Return the (x, y) coordinate for the center point of the cell that contains the specified text.  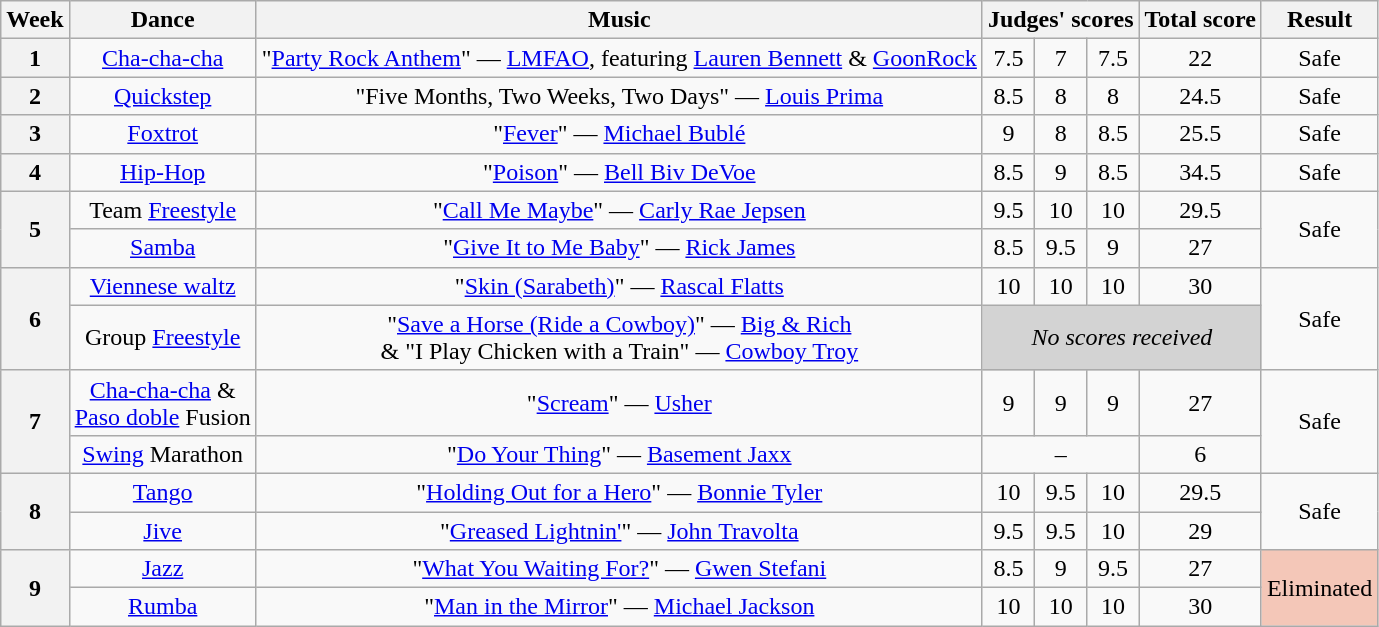
3 (35, 134)
Result (1319, 20)
"Scream" — Usher (619, 402)
"Give It to Me Baby" — Rick James (619, 248)
"Save a Horse (Ride a Cowboy)" — Big & Rich& "I Play Chicken with a Train" — Cowboy Troy (619, 338)
29 (1200, 531)
"Call Me Maybe" — Carly Rae Jepsen (619, 210)
5 (35, 229)
Jazz (162, 569)
24.5 (1200, 96)
Music (619, 20)
Eliminated (1319, 588)
Week (35, 20)
Jive (162, 531)
Foxtrot (162, 134)
"Five Months, Two Weeks, Two Days" — Louis Prima (619, 96)
Viennese waltz (162, 286)
Hip-Hop (162, 172)
34.5 (1200, 172)
25.5 (1200, 134)
Rumba (162, 607)
Quickstep (162, 96)
"Skin (Sarabeth)" — Rascal Flatts (619, 286)
– (1060, 454)
"Party Rock Anthem" — LMFAO, featuring Lauren Bennett & GoonRock (619, 58)
"Greased Lightnin'" — John Travolta (619, 531)
22 (1200, 58)
"What You Waiting For?" — Gwen Stefani (619, 569)
Swing Marathon (162, 454)
4 (35, 172)
Samba (162, 248)
Team Freestyle (162, 210)
Total score (1200, 20)
"Man in the Mirror" — Michael Jackson (619, 607)
2 (35, 96)
"Do Your Thing" — Basement Jaxx (619, 454)
Dance (162, 20)
Cha-cha-cha (162, 58)
Group Freestyle (162, 338)
"Holding Out for a Hero" — Bonnie Tyler (619, 492)
Cha-cha-cha &Paso doble Fusion (162, 402)
"Fever" — Michael Bublé (619, 134)
"Poison" — Bell Biv DeVoe (619, 172)
1 (35, 58)
Judges' scores (1060, 20)
Tango (162, 492)
No scores received (1122, 338)
